Extract the [X, Y] coordinate from the center of the cell holding the provided text.  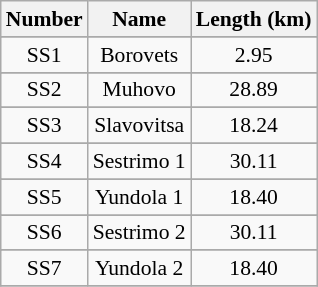
2.95 [254, 55]
Slavovitsa [140, 126]
Muhovo [140, 90]
Name [140, 19]
Length (km) [254, 19]
Borovets [140, 55]
SS2 [44, 90]
Yundola 2 [140, 269]
SS5 [44, 197]
Yundola 1 [140, 197]
SS6 [44, 233]
SS1 [44, 55]
SS7 [44, 269]
Number [44, 19]
Sestrimo 1 [140, 162]
SS3 [44, 126]
SS4 [44, 162]
18.24 [254, 126]
28.89 [254, 90]
Sestrimo 2 [140, 233]
